Provide the [x, y] coordinate of the cell's center where the given text is located.  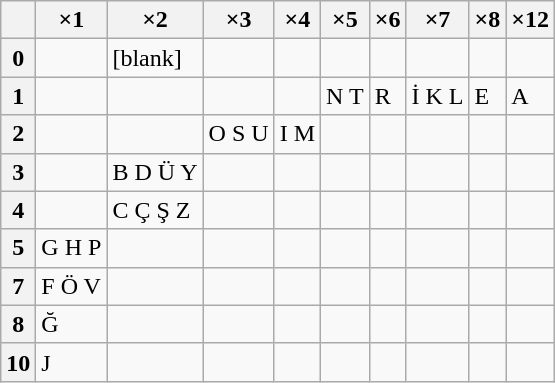
×6 [388, 20]
A [530, 96]
J [72, 362]
5 [18, 248]
E [488, 96]
×3 [238, 20]
×12 [530, 20]
N T [346, 96]
O S U [238, 134]
×5 [346, 20]
8 [18, 324]
F Ö V [72, 286]
×4 [297, 20]
10 [18, 362]
C Ç Ş Z [155, 210]
×7 [438, 20]
×1 [72, 20]
3 [18, 172]
G H P [72, 248]
×8 [488, 20]
0 [18, 58]
7 [18, 286]
×2 [155, 20]
B D Ü Y [155, 172]
4 [18, 210]
I M [297, 134]
İ K L [438, 96]
[blank] [155, 58]
Ğ [72, 324]
1 [18, 96]
R [388, 96]
2 [18, 134]
